Provide the (X, Y) coordinate of the cell's center where the given text is located.  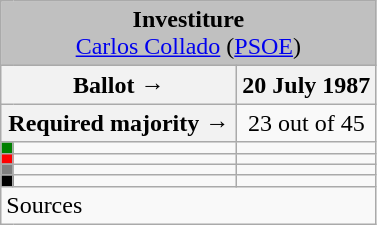
Sources (188, 205)
20 July 1987 (306, 85)
Ballot → (119, 85)
Required majority → (119, 123)
23 out of 45 (306, 123)
InvestitureCarlos Collado (PSOE) (188, 34)
